Determine the [x, y] coordinate at the center of the cell enclosing the given text.  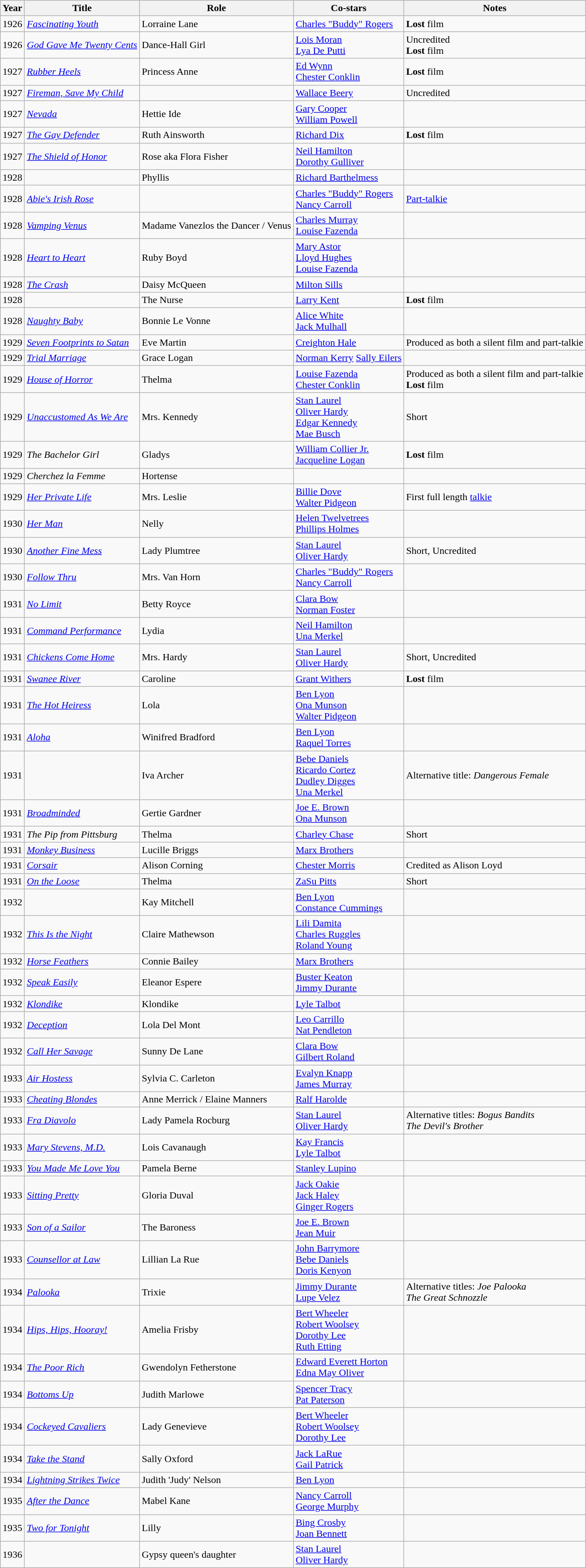
Judith 'Judy' Nelson [217, 1480]
Produced as both a silent film and part-talkie [494, 342]
Spencer Tracy Pat Paterson [348, 1394]
Horse Feathers [82, 961]
Mrs. Kennedy [217, 417]
Norman Kerry Sally Eilers [348, 358]
Swanee River [82, 679]
Cheating Blondes [82, 1100]
Ben Lyon Constance Cummings [348, 902]
Ralf Harolde [348, 1100]
ZaSu Pitts [348, 881]
Lady Plumtree [217, 550]
Lili Damita Charles Ruggles Roland Young [348, 934]
Amelia Frisby [217, 1329]
Deception [82, 1025]
Mrs. Hardy [217, 657]
Grant Withers [348, 679]
Claire Mathewson [217, 934]
Lightning Strikes Twice [82, 1480]
Part-talkie [494, 199]
Corsair [82, 865]
Judith Marlowe [217, 1394]
Kay Francis Lyle Talbot [348, 1147]
Neil Hamilton Una Merkel [348, 631]
Edward Everett Horton Edna May Oliver [348, 1367]
Fascinating Youth [82, 24]
Naughty Baby [82, 321]
Daisy McQueen [217, 285]
Sunny De Lane [217, 1051]
Leo Carrillo Nat Pendleton [348, 1025]
Lillian La Rue [217, 1260]
Son of a Sailor [82, 1228]
Take the Stand [82, 1458]
The Poor Rich [82, 1367]
Gwendolyn Fetherstone [217, 1367]
Gertie Gardner [217, 813]
Eve Martin [217, 342]
Monkey Business [82, 850]
Nevada [82, 114]
House of Horror [82, 379]
Nelly [217, 524]
Hettie Ide [217, 114]
Follow Thru [82, 577]
Command Performance [82, 631]
Ben Lyon Ona Munson Walter Pidgeon [348, 705]
Palooka [82, 1292]
Gladys [217, 455]
Uncredited [494, 93]
Her Man [82, 524]
On the Loose [82, 881]
Betty Royce [217, 604]
Billie Dove Walter Pidgeon [348, 497]
Lola Del Mont [217, 1025]
After the Dance [82, 1501]
Another Fine Mess [82, 550]
Alternative titles: Joe PalookaThe Great Schnozzle [494, 1292]
Grace Logan [217, 358]
Sitting Pretty [82, 1195]
The Pip from Pittsburg [82, 834]
Speak Easily [82, 982]
Fra Diavolo [82, 1121]
Alternative titles: Bogus BanditsThe Devil's Brother [494, 1121]
Eleanor Espere [217, 982]
Title [82, 8]
Mary Stevens, M.D. [82, 1147]
Call Her Savage [82, 1051]
Lydia [217, 631]
Connie Bailey [217, 961]
Princess Anne [217, 71]
Lilly [217, 1527]
No Limit [82, 604]
Sally Oxford [217, 1458]
Joe E. Brown Jean Muir [348, 1228]
William Collier Jr. Jacqueline Logan [348, 455]
You Made Me Love You [82, 1169]
God Gave Me Twenty Cents [82, 45]
The Nurse [217, 300]
Lois Cavanaugh [217, 1147]
Charles Murray Louise Fazenda [348, 225]
Fireman, Save My Child [82, 93]
Hips, Hips, Hooray! [82, 1329]
The Crash [82, 285]
Vamping Venus [82, 225]
Lorraine Lane [217, 24]
Charles "Buddy" Rogers [348, 24]
Ruth Ainsworth [217, 135]
First full length talkie [494, 497]
Unaccustomed As We Are [82, 417]
Gloria Duval [217, 1195]
Alison Corning [217, 865]
Bonnie Le Vonne [217, 321]
Her Private Life [82, 497]
Notes [494, 8]
Ed Wynn Chester Conklin [348, 71]
Bing Crosby Joan Bennett [348, 1527]
Rubber Heels [82, 71]
Gypsy queen's daughter [217, 1554]
Helen Twelvetrees Phillips Holmes [348, 524]
Abie's Irish Rose [82, 199]
Seven Footprints to Satan [82, 342]
Year [12, 8]
Produced as both a silent film and part-talkie Lost film [494, 379]
John Barrymore Bebe Daniels Doris Kenyon [348, 1260]
Credited as Alison Loyd [494, 865]
Ruby Boyd [217, 257]
Neil Hamilton Dorothy Gulliver [348, 156]
Bebe Daniels Ricardo Cortez Dudley Digges Una Merkel [348, 775]
Mary Astor Lloyd Hughes Louise Fazenda [348, 257]
The Bachelor Girl [82, 455]
Trixie [217, 1292]
Iva Archer [217, 775]
Louise Fazenda Chester Conklin [348, 379]
Evalyn Knapp James Murray [348, 1078]
The Shield of Honor [82, 156]
Jack LaRue Gail Patrick [348, 1458]
Bert Wheeler Robert Woolsey Dorothy Lee Ruth Etting [348, 1329]
Wallace Beery [348, 93]
Mabel Kane [217, 1501]
Chickens Come Home [82, 657]
Lola [217, 705]
Stanley Lupino [348, 1169]
Clara Bow Norman Foster [348, 604]
Kay Mitchell [217, 902]
Creighton Hale [348, 342]
Broadminded [82, 813]
Larry Kent [348, 300]
Co-stars [348, 8]
Cockeyed Cavaliers [82, 1426]
Heart to Heart [82, 257]
Lyle Talbot [348, 1003]
Lady Genevieve [217, 1426]
This Is the Night [82, 934]
Sylvia C. Carleton [217, 1078]
Nancy Carroll George Murphy [348, 1501]
Lucille Briggs [217, 850]
Richard Barthelmess [348, 177]
Alice White Jack Mulhall [348, 321]
Clara Bow Gilbert Roland [348, 1051]
Aloha [82, 737]
Milton Sills [348, 285]
1936 [12, 1554]
Trial Marriage [82, 358]
Lady Pamela Rocburg [217, 1121]
Ben Lyon Raquel Torres [348, 737]
Bottoms Up [82, 1394]
Counsellor at Law [82, 1260]
Jimmy Durante Lupe Velez [348, 1292]
Caroline [217, 679]
Mrs. Leslie [217, 497]
Air Hostess [82, 1078]
Chester Morris [348, 865]
Gary Cooper William Powell [348, 114]
Pamela Berne [217, 1169]
Buster Keaton Jimmy Durante [348, 982]
Two for Tonight [82, 1527]
Alternative title: Dangerous Female [494, 775]
Richard Dix [348, 135]
Winifred Bradford [217, 737]
Hortense [217, 476]
Dance-Hall Girl [217, 45]
Joe E. Brown Ona Munson [348, 813]
Anne Merrick / Elaine Manners [217, 1100]
Madame Vanezlos the Dancer / Venus [217, 225]
Rose aka Flora Fisher [217, 156]
Lois Moran Lya De Putti [348, 45]
Ben Lyon [348, 1480]
Uncredited Lost film [494, 45]
The Hot Heiress [82, 705]
Bert Wheeler Robert Woolsey Dorothy Lee [348, 1426]
Charley Chase [348, 834]
The Gay Defender [82, 135]
Cherchez la Femme [82, 476]
Role [217, 8]
The Baroness [217, 1228]
Mrs. Van Horn [217, 577]
Jack Oakie Jack Haley Ginger Rogers [348, 1195]
Phyllis [217, 177]
Stan Laurel Oliver Hardy Edgar Kennedy Mae Busch [348, 417]
